Return the [x, y] coordinate for the center point of the cell that contains the specified text.  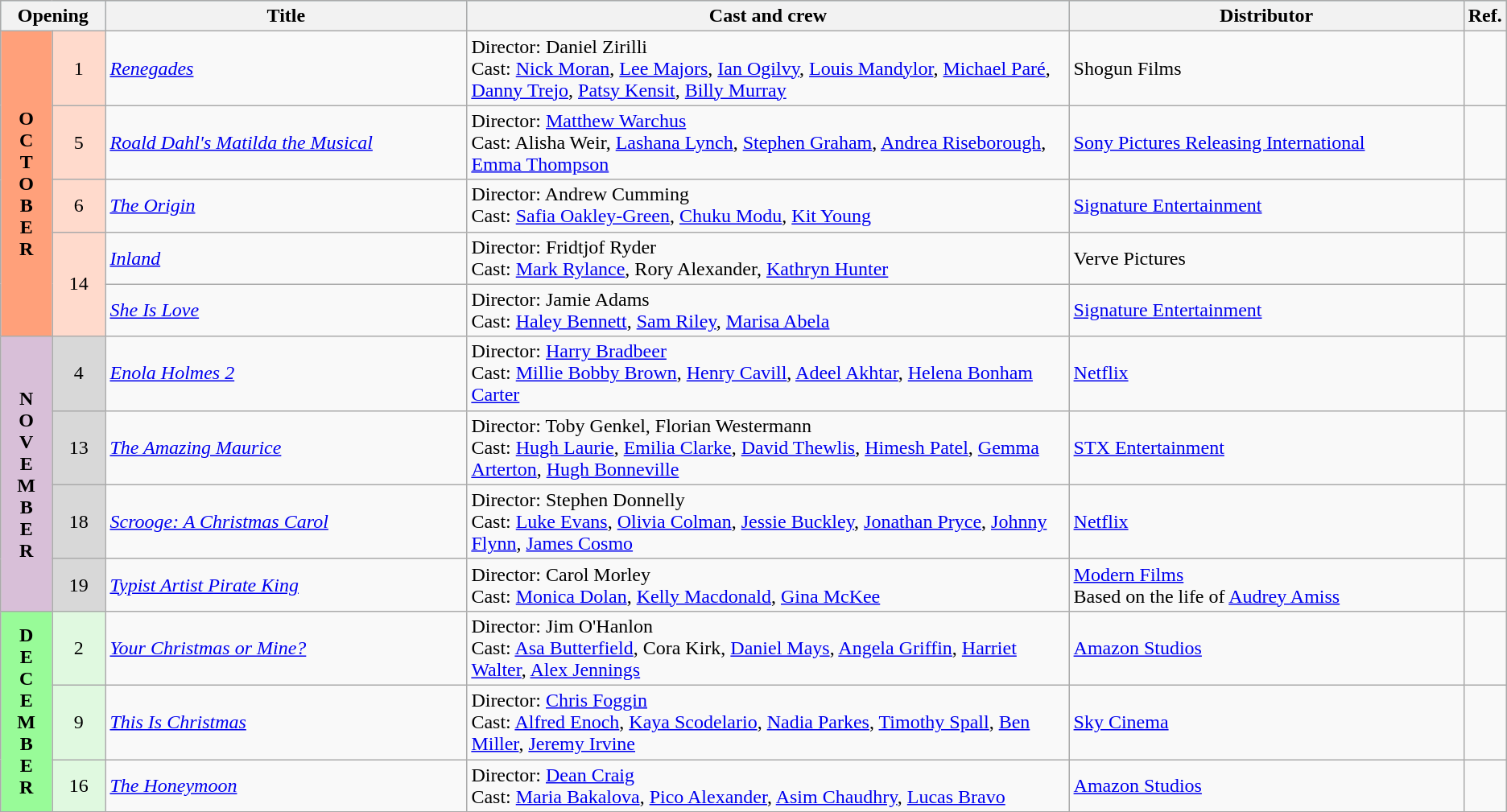
Director: Toby Genkel, Florian Westermann Cast: Hugh Laurie, Emilia Clarke, David Thewlis, Himesh Patel, Gemma Arterton, Hugh Bonneville [768, 447]
Director: Daniel Zirilli Cast: Nick Moran, Lee Majors, Ian Ogilvy, Louis Mandylor, Michael Paré, Danny Trejo, Patsy Kensit, Billy Murray [768, 68]
13 [79, 447]
Verve Pictures [1266, 258]
Renegades [287, 68]
Director: Jim O'Hanlon Cast: Asa Butterfield, Cora Kirk, Daniel Mays, Angela Griffin, Harriet Walter, Alex Jennings [768, 648]
Typist Artist Pirate King [287, 584]
Director: Andrew Cumming Cast: Safia Oakley-Green, Chuku Modu, Kit Young [768, 206]
Ref. [1484, 16]
Distributor [1266, 16]
Director: Jamie Adams Cast: Haley Bennett, Sam Riley, Marisa Abela [768, 311]
OCTOBER [27, 183]
Title [287, 16]
5 [79, 142]
Director: Stephen Donnelly Cast: Luke Evans, Olivia Colman, Jessie Buckley, Jonathan Pryce, Johnny Flynn, James Cosmo [768, 521]
Director: Harry Bradbeer Cast: Millie Bobby Brown, Henry Cavill, Adeel Akhtar, Helena Bonham Carter [768, 373]
DECEM B E R [27, 711]
14 [79, 284]
6 [79, 206]
Sony Pictures Releasing International [1266, 142]
Roald Dahl's Matilda the Musical [287, 142]
Director: Fridtjof Ryder Cast: Mark Rylance, Rory Alexander, Kathryn Hunter [768, 258]
18 [79, 521]
Opening [53, 16]
9 [79, 722]
2 [79, 648]
She Is Love [287, 311]
Shogun Films [1266, 68]
Director: Chris Foggin Cast: Alfred Enoch, Kaya Scodelario, Nadia Parkes, Timothy Spall, Ben Miller, Jeremy Irvine [768, 722]
Scrooge: A Christmas Carol [287, 521]
Director: Carol Morley Cast: Monica Dolan, Kelly Macdonald, Gina McKee [768, 584]
This Is Christmas [287, 722]
NOVEMBER [27, 473]
Enola Holmes 2 [287, 373]
4 [79, 373]
The Amazing Maurice [287, 447]
19 [79, 584]
Cast and crew [768, 16]
16 [79, 785]
The Origin [287, 206]
STX Entertainment [1266, 447]
Director: Dean Craig Cast: Maria Bakalova, Pico Alexander, Asim Chaudhry, Lucas Bravo [768, 785]
Your Christmas or Mine? [287, 648]
Inland [287, 258]
Sky Cinema [1266, 722]
Modern Films Based on the life of Audrey Amiss [1266, 584]
Director: Matthew Warchus Cast: Alisha Weir, Lashana Lynch, Stephen Graham, Andrea Riseborough, Emma Thompson [768, 142]
The Honeymoon [287, 785]
1 [79, 68]
